Extract the (x, y) coordinate from the center of the cell holding the provided text.  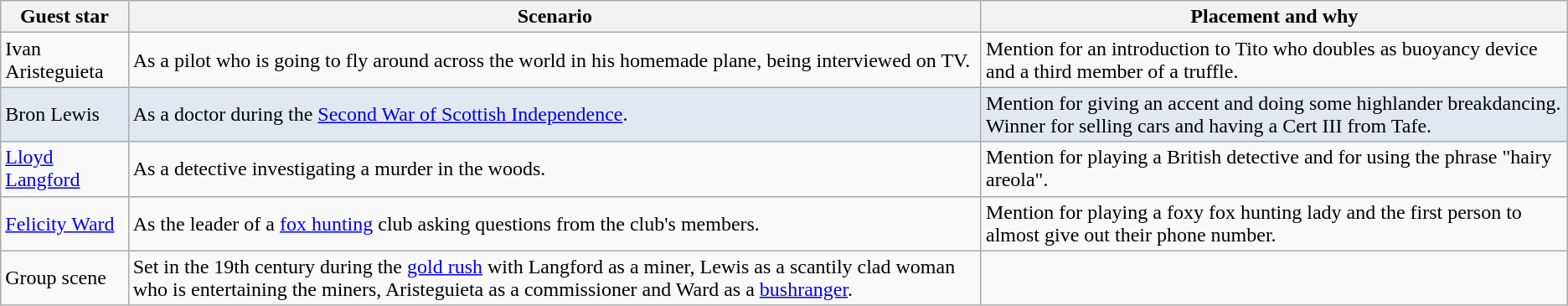
As the leader of a fox hunting club asking questions from the club's members. (554, 223)
As a pilot who is going to fly around across the world in his homemade plane, being interviewed on TV. (554, 60)
Mention for an introduction to Tito who doubles as buoyancy device and a third member of a truffle. (1274, 60)
Guest star (64, 17)
Mention for playing a British detective and for using the phrase "hairy areola". (1274, 169)
As a doctor during the Second War of Scottish Independence. (554, 114)
Lloyd Langford (64, 169)
Felicity Ward (64, 223)
As a detective investigating a murder in the woods. (554, 169)
Ivan Aristeguieta (64, 60)
Scenario (554, 17)
Mention for giving an accent and doing some highlander breakdancing. Winner for selling cars and having a Cert III from Tafe. (1274, 114)
Mention for playing a foxy fox hunting lady and the first person to almost give out their phone number. (1274, 223)
Bron Lewis (64, 114)
Group scene (64, 278)
Placement and why (1274, 17)
